Find where the given text appears and provide that cell's center as [X, Y] coordinate. 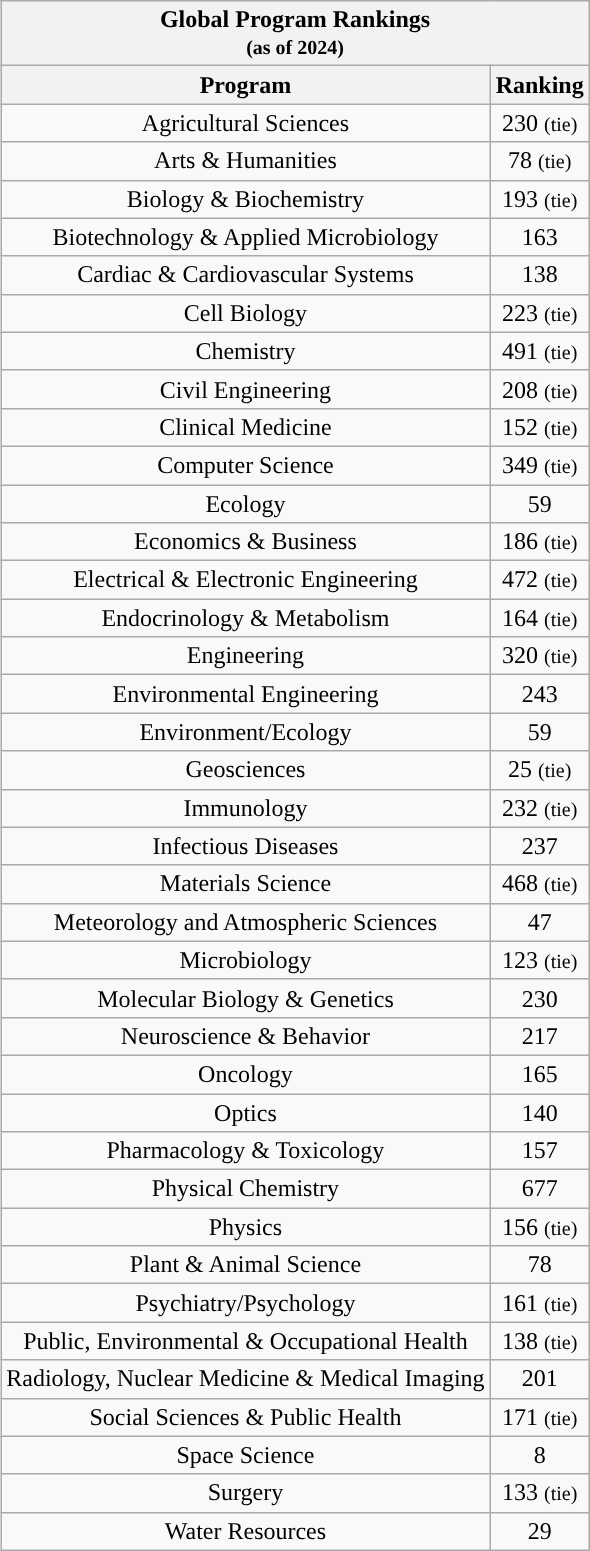
47 [540, 922]
Meteorology and Atmospheric Sciences [246, 922]
223 (tie) [540, 313]
Chemistry [246, 351]
Physical Chemistry [246, 1189]
468 (tie) [540, 884]
Social Sciences & Public Health [246, 1417]
Plant & Animal Science [246, 1265]
Cardiac & Cardiovascular Systems [246, 275]
Molecular Biology & Genetics [246, 998]
Biology & Biochemistry [246, 199]
78 (tie) [540, 161]
491 (tie) [540, 351]
Infectious Diseases [246, 846]
133 (tie) [540, 1493]
171 (tie) [540, 1417]
8 [540, 1455]
156 (tie) [540, 1227]
Cell Biology [246, 313]
140 [540, 1113]
Electrical & Electronic Engineering [246, 580]
Endocrinology & Metabolism [246, 618]
Surgery [246, 1493]
Economics & Business [246, 542]
Civil Engineering [246, 389]
Water Resources [246, 1531]
217 [540, 1036]
Computer Science [246, 465]
152 (tie) [540, 427]
Ecology [246, 503]
Environmental Engineering [246, 694]
230 [540, 998]
Engineering [246, 656]
Geosciences [246, 770]
138 [540, 275]
193 (tie) [540, 199]
Immunology [246, 808]
138 (tie) [540, 1341]
320 (tie) [540, 656]
Program [246, 85]
Oncology [246, 1074]
29 [540, 1531]
186 (tie) [540, 542]
Optics [246, 1113]
Physics [246, 1227]
Materials Science [246, 884]
Agricultural Sciences [246, 123]
677 [540, 1189]
Environment/Ecology [246, 732]
165 [540, 1074]
Pharmacology & Toxicology [246, 1151]
Biotechnology & Applied Microbiology [246, 237]
243 [540, 694]
237 [540, 846]
Global Program Rankings(as of 2024) [295, 34]
Ranking [540, 85]
Neuroscience & Behavior [246, 1036]
161 (tie) [540, 1303]
Radiology, Nuclear Medicine & Medical Imaging [246, 1379]
349 (tie) [540, 465]
78 [540, 1265]
123 (tie) [540, 960]
25 (tie) [540, 770]
230 (tie) [540, 123]
157 [540, 1151]
Clinical Medicine [246, 427]
164 (tie) [540, 618]
472 (tie) [540, 580]
232 (tie) [540, 808]
208 (tie) [540, 389]
163 [540, 237]
Public, Environmental & Occupational Health [246, 1341]
Space Science [246, 1455]
Arts & Humanities [246, 161]
Microbiology [246, 960]
Psychiatry/Psychology [246, 1303]
201 [540, 1379]
